Output the (x, y) coordinate of the center of the cell containing the given text.  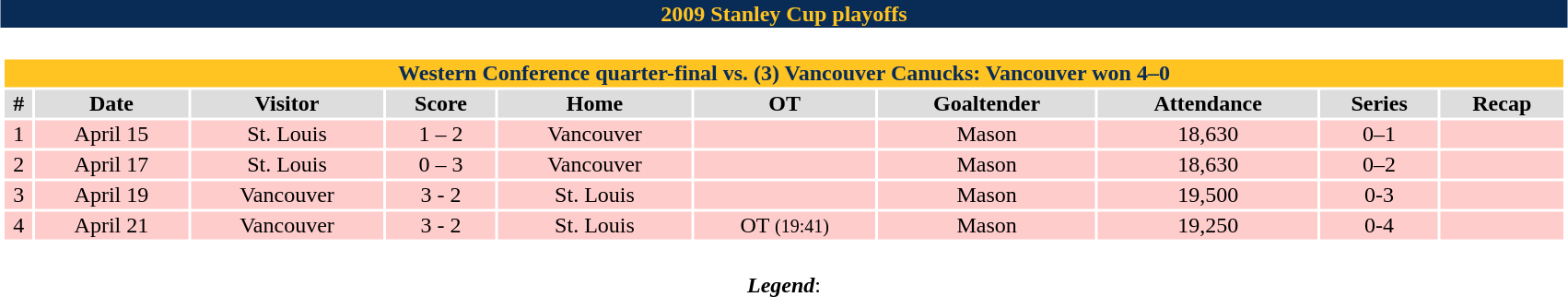
Score (440, 104)
1 – 2 (440, 134)
0 – 3 (440, 165)
Home (595, 104)
0–2 (1378, 165)
Series (1378, 104)
April 17 (111, 165)
Date (111, 104)
Western Conference quarter-final vs. (3) Vancouver Canucks: Vancouver won 4–0 (783, 73)
Goaltender (987, 104)
2009 Stanley Cup playoffs (784, 14)
OT (19:41) (785, 226)
Visitor (287, 104)
April 19 (111, 195)
OT (785, 104)
April 15 (111, 134)
Recap (1502, 104)
3 (18, 195)
4 (18, 226)
0–1 (1378, 134)
2 (18, 165)
19,250 (1208, 226)
# (18, 104)
19,500 (1208, 195)
0-4 (1378, 226)
0-3 (1378, 195)
1 (18, 134)
April 21 (111, 226)
Attendance (1208, 104)
